Locate the cell with the specified text and output its [x, y] center coordinate. 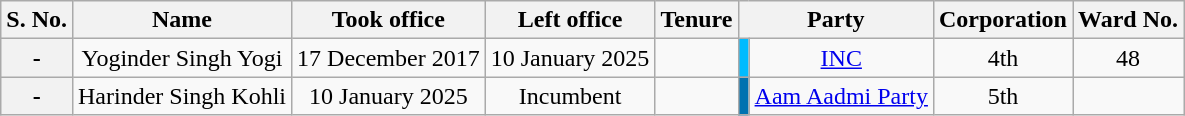
Left office [570, 20]
Aam Aadmi Party [841, 96]
Tenure [696, 20]
Corporation [1002, 20]
Yoginder Singh Yogi [182, 58]
Incumbent [570, 96]
Name [182, 20]
48 [1128, 58]
4th [1002, 58]
S. No. [37, 20]
5th [1002, 96]
Took office [389, 20]
Party [836, 20]
Ward No. [1128, 20]
17 December 2017 [389, 58]
Harinder Singh Kohli [182, 96]
INC [841, 58]
